Identify which cell holds the provided text, then report its (x, y) central coordinate. 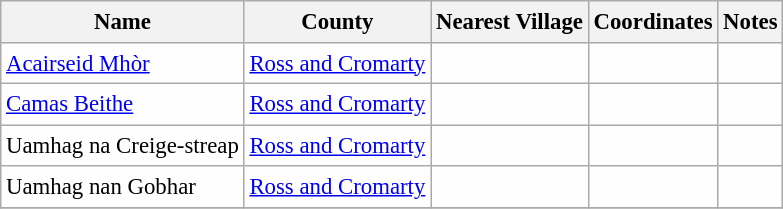
Notes (750, 22)
Name (122, 22)
Uamhag nan Gobhar (122, 186)
Acairseid Mhòr (122, 62)
Camas Beithe (122, 104)
County (338, 22)
Uamhag na Creige-streap (122, 146)
Nearest Village (510, 22)
Coordinates (653, 22)
